Search for the cell housing the specified text and yield its (X, Y) center coordinate. 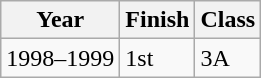
Class (228, 20)
1998–1999 (60, 58)
Year (60, 20)
Finish (158, 20)
3A (228, 58)
1st (158, 58)
